Locate the cell with the specified text and output its [x, y] center coordinate. 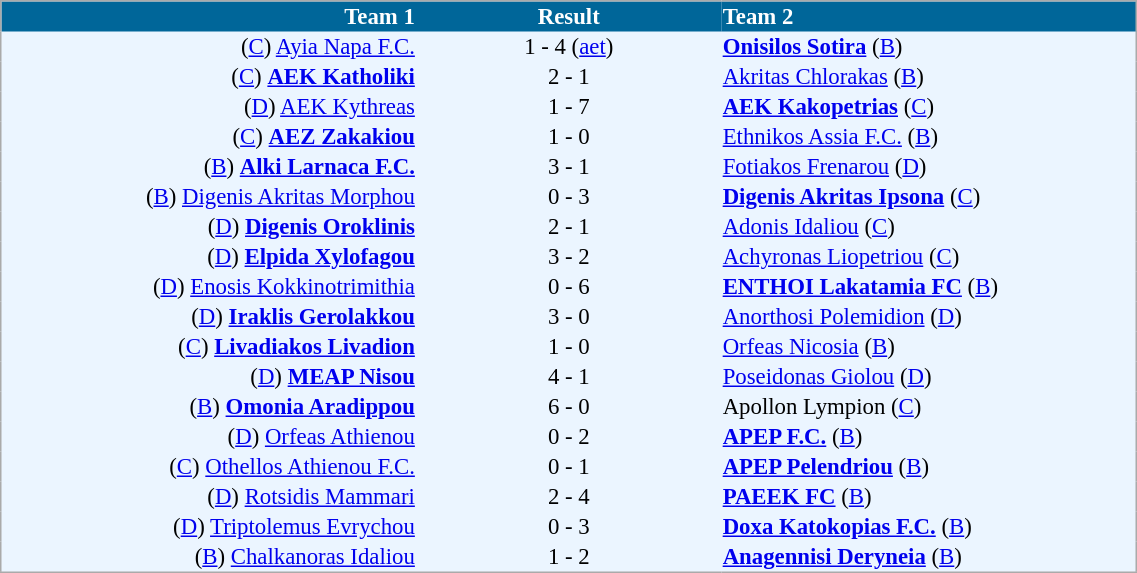
(D) Orfeas Athienou [209, 437]
Orfeas Nicosia (B) [929, 347]
Fotiakos Frenarou (D) [929, 167]
(C) Othellos Athienou F.C. [209, 467]
(D) AEK Kythreas [209, 107]
0 - 1 [568, 467]
1 - 7 [568, 107]
Team 2 [929, 16]
1 - 2 [568, 557]
Digenis Akritas Ipsona (C) [929, 197]
0 - 2 [568, 437]
(B) Alki Larnaca F.C. [209, 167]
(D) Iraklis Gerolakkou [209, 317]
Result [568, 16]
Doxa Katokopias F.C. (B) [929, 527]
(B) Omonia Aradippou [209, 407]
(B) Digenis Akritas Morphou [209, 197]
1 - 4 (aet) [568, 47]
Adonis Idaliou (C) [929, 227]
(D) MEAP Nisou [209, 377]
Apollon Lympion (C) [929, 407]
Team 1 [209, 16]
2 - 4 [568, 497]
(D) Elpida Xylofagou [209, 257]
PAEEK FC (B) [929, 497]
(C) AEK Katholiki [209, 77]
(D) Triptolemus Evrychou [209, 527]
(D) Digenis Oroklinis [209, 227]
Poseidonas Giolou (D) [929, 377]
3 - 0 [568, 317]
AEK Kakopetrias (C) [929, 107]
Anagennisi Deryneia (B) [929, 557]
Onisilos Sotira (B) [929, 47]
3 - 1 [568, 167]
(B) Chalkanoras Idaliou [209, 557]
4 - 1 [568, 377]
(D) Enosis Kokkinotrimithia [209, 287]
Anorthosi Polemidion (D) [929, 317]
6 - 0 [568, 407]
0 - 6 [568, 287]
APEP Pelendriou (B) [929, 467]
(C) Livadiakos Livadion [209, 347]
APEP F.C. (B) [929, 437]
(C) Ayia Napa F.C. [209, 47]
ENTHOI Lakatamia FC (B) [929, 287]
Achyronas Liopetriou (C) [929, 257]
3 - 2 [568, 257]
Akritas Chlorakas (B) [929, 77]
Ethnikos Assia F.C. (B) [929, 137]
(C) AEZ Zakakiou [209, 137]
(D) Rotsidis Mammari [209, 497]
